Determine the [x, y] coordinate at the center of the cell enclosing the given text.  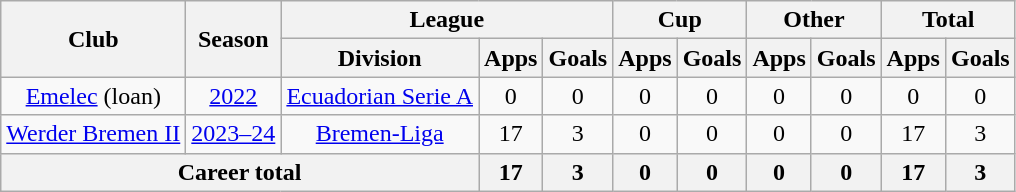
Other [814, 20]
Total [948, 20]
League [447, 20]
Emelec (loan) [94, 96]
Club [94, 39]
2023–24 [234, 134]
Cup [680, 20]
Ecuadorian Serie A [380, 96]
Werder Bremen II [94, 134]
2022 [234, 96]
Career total [240, 172]
Division [380, 58]
Season [234, 39]
Bremen-Liga [380, 134]
